Provide the [X, Y] coordinate of the cell's center where the given text is located.  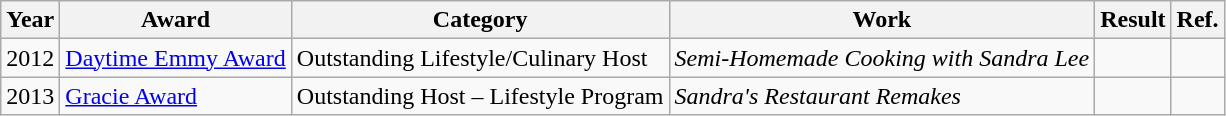
Semi-Homemade Cooking with Sandra Lee [882, 58]
Result [1133, 20]
Year [30, 20]
Outstanding Lifestyle/Culinary Host [480, 58]
Daytime Emmy Award [176, 58]
Outstanding Host – Lifestyle Program [480, 96]
Work [882, 20]
Sandra's Restaurant Remakes [882, 96]
Gracie Award [176, 96]
Ref. [1198, 20]
Award [176, 20]
Category [480, 20]
2013 [30, 96]
2012 [30, 58]
